Determine the (x, y) coordinate at the center of the cell enclosing the given text.  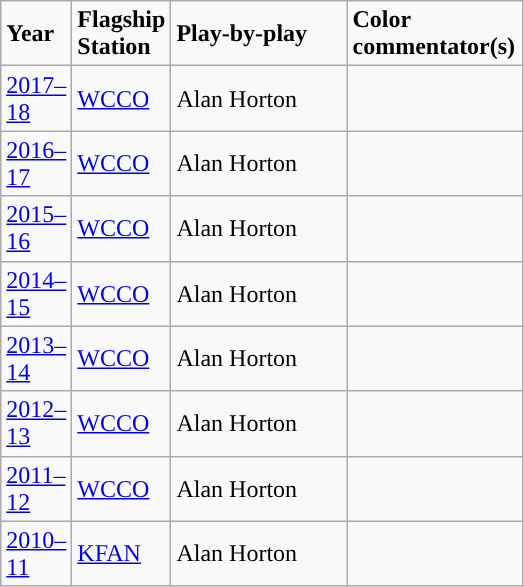
2014–15 (36, 294)
Color commentator(s) (435, 34)
2015–16 (36, 228)
Play-by-play (259, 34)
2016–17 (36, 164)
2012–13 (36, 424)
2013–14 (36, 358)
2017–18 (36, 98)
2010–11 (36, 554)
KFAN (122, 554)
2011–12 (36, 488)
Year (36, 34)
Flagship Station (122, 34)
